Identify which cell holds the provided text, then report its [x, y] central coordinate. 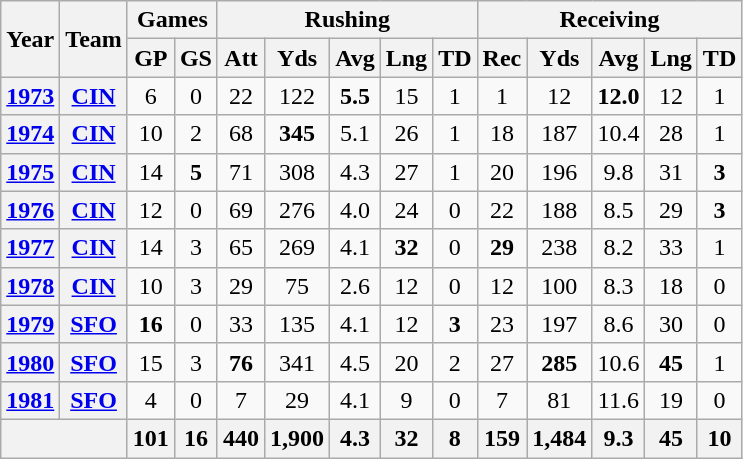
1980 [30, 362]
Year [30, 39]
269 [298, 248]
75 [298, 286]
6 [150, 96]
345 [298, 134]
1,900 [298, 438]
19 [671, 400]
81 [560, 400]
4.0 [356, 210]
276 [298, 210]
308 [298, 172]
1973 [30, 96]
23 [502, 324]
1974 [30, 134]
28 [671, 134]
1978 [30, 286]
65 [240, 248]
2.6 [356, 286]
69 [240, 210]
11.6 [618, 400]
440 [240, 438]
196 [560, 172]
31 [671, 172]
Att [240, 58]
26 [406, 134]
238 [560, 248]
122 [298, 96]
4.5 [356, 362]
68 [240, 134]
187 [560, 134]
5 [196, 172]
8.5 [618, 210]
8.6 [618, 324]
76 [240, 362]
9 [406, 400]
4 [150, 400]
5.1 [356, 134]
285 [560, 362]
GP [150, 58]
135 [298, 324]
159 [502, 438]
Games [172, 20]
188 [560, 210]
1976 [30, 210]
9.3 [618, 438]
Rushing [347, 20]
Team [94, 39]
341 [298, 362]
197 [560, 324]
71 [240, 172]
Rec [502, 58]
Receiving [610, 20]
1,484 [560, 438]
1981 [30, 400]
12.0 [618, 96]
101 [150, 438]
5.5 [356, 96]
8.2 [618, 248]
1977 [30, 248]
GS [196, 58]
8 [455, 438]
24 [406, 210]
30 [671, 324]
1975 [30, 172]
8.3 [618, 286]
10.4 [618, 134]
1979 [30, 324]
10.6 [618, 362]
100 [560, 286]
9.8 [618, 172]
